Capture the cell that displays the provided text and extract its (X, Y) central coordinate. 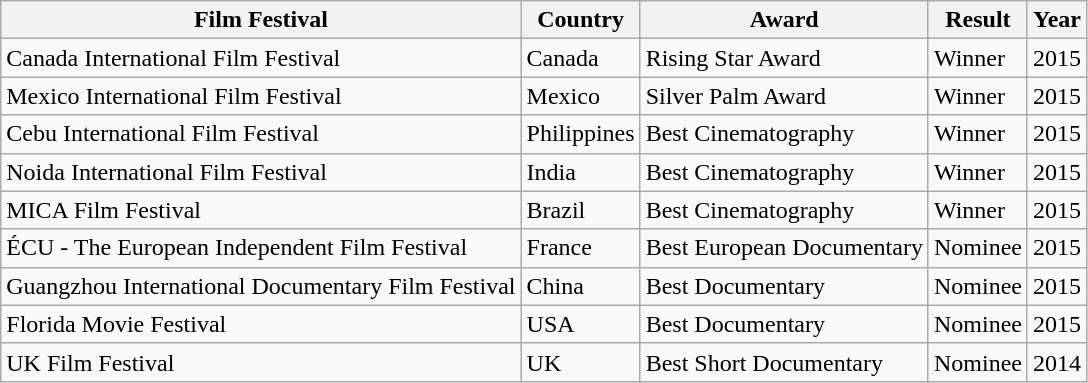
Mexico International Film Festival (261, 96)
Brazil (580, 210)
Guangzhou International Documentary Film Festival (261, 286)
Best European Documentary (784, 248)
Award (784, 20)
Film Festival (261, 20)
Philippines (580, 134)
China (580, 286)
India (580, 172)
UK Film Festival (261, 362)
UK (580, 362)
2014 (1056, 362)
Cebu International Film Festival (261, 134)
Rising Star Award (784, 58)
Result (978, 20)
USA (580, 324)
Mexico (580, 96)
ÉCU - The European Independent Film Festival (261, 248)
France (580, 248)
Florida Movie Festival (261, 324)
Country (580, 20)
Year (1056, 20)
Best Short Documentary (784, 362)
Silver Palm Award (784, 96)
Canada (580, 58)
Noida International Film Festival (261, 172)
MICA Film Festival (261, 210)
Canada International Film Festival (261, 58)
